Find where the given text appears and provide that cell's center as [x, y] coordinate. 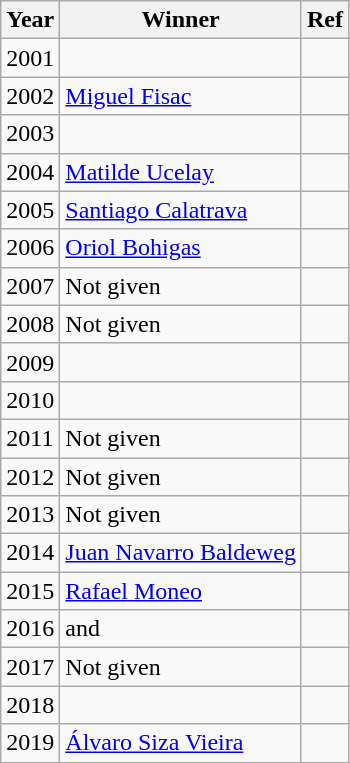
2004 [30, 172]
and [181, 629]
Year [30, 20]
2015 [30, 591]
2007 [30, 286]
Miguel Fisac [181, 96]
2012 [30, 477]
2001 [30, 58]
2010 [30, 400]
2005 [30, 210]
Rafael Moneo [181, 591]
2016 [30, 629]
2014 [30, 553]
Álvaro Siza Vieira [181, 743]
2008 [30, 324]
2017 [30, 667]
2013 [30, 515]
2003 [30, 134]
2002 [30, 96]
2009 [30, 362]
Santiago Calatrava [181, 210]
Matilde Ucelay [181, 172]
Oriol Bohigas [181, 248]
2019 [30, 743]
2011 [30, 438]
Winner [181, 20]
Juan Navarro Baldeweg [181, 553]
2006 [30, 248]
2018 [30, 705]
Ref [324, 20]
